Determine the (X, Y) coordinate at the center of the cell enclosing the given text.  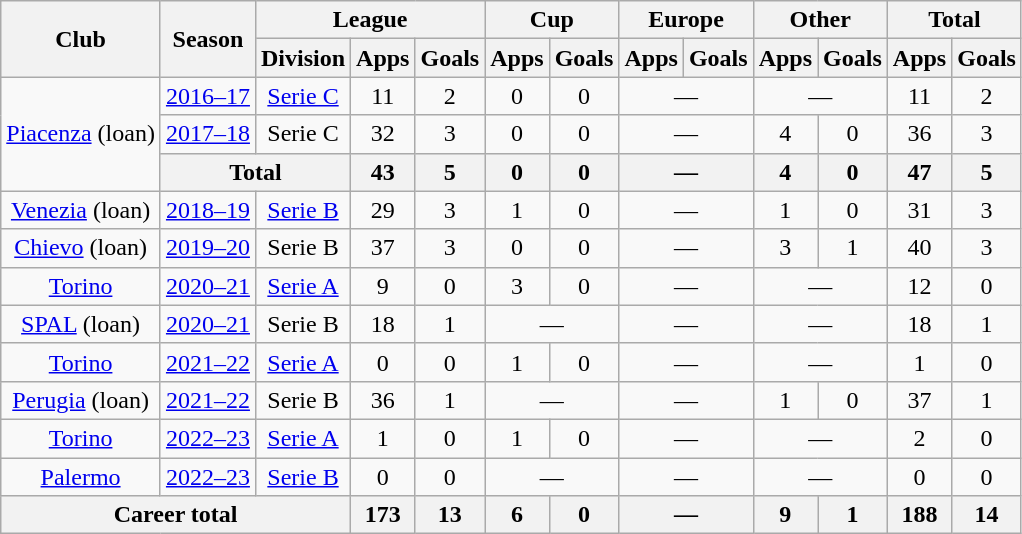
2019–20 (208, 248)
31 (919, 210)
Palermo (81, 477)
2016–17 (208, 96)
188 (919, 515)
League (370, 20)
Other (820, 20)
Club (81, 39)
13 (450, 515)
Cup (552, 20)
2017–18 (208, 134)
SPAL (loan) (81, 324)
Season (208, 39)
2018–19 (208, 210)
Division (302, 58)
32 (383, 134)
14 (987, 515)
12 (919, 286)
Piacenza (loan) (81, 134)
40 (919, 248)
6 (517, 515)
Chievo (loan) (81, 248)
Venezia (loan) (81, 210)
Career total (176, 515)
Perugia (loan) (81, 400)
47 (919, 172)
173 (383, 515)
Europe (686, 20)
29 (383, 210)
43 (383, 172)
